Identify which cell holds the provided text, then report its [X, Y] central coordinate. 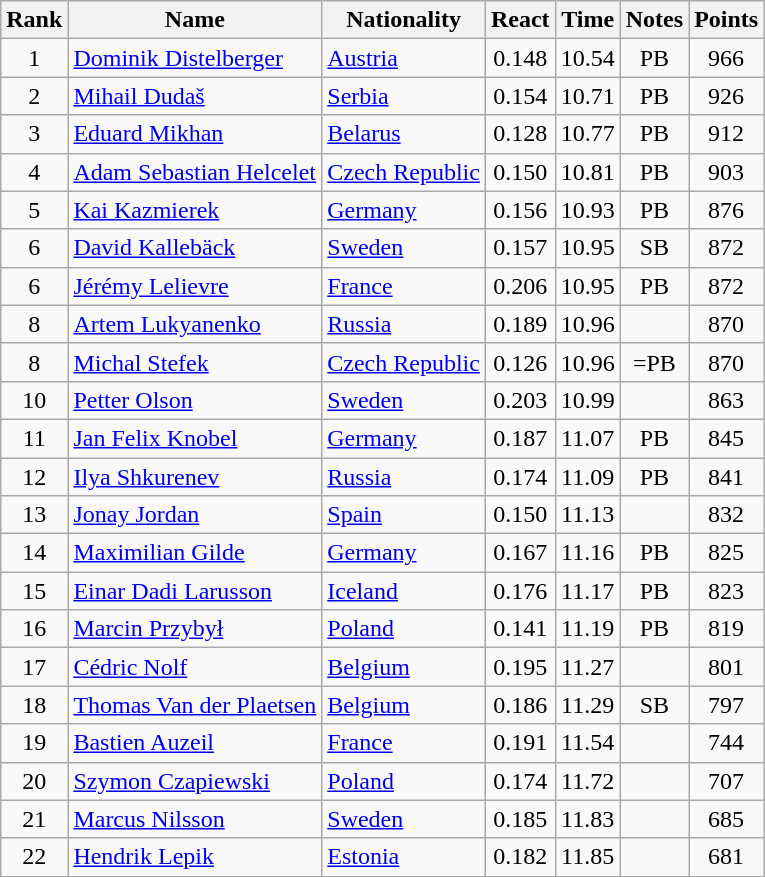
Rank [34, 20]
Dominik Distelberger [195, 58]
=PB [654, 362]
2 [34, 96]
Name [195, 20]
Artem Lukyanenko [195, 324]
0.195 [520, 667]
11.85 [588, 857]
Serbia [404, 96]
Petter Olson [195, 400]
Michal Stefek [195, 362]
966 [726, 58]
0.186 [520, 705]
Estonia [404, 857]
Thomas Van der Plaetsen [195, 705]
20 [34, 781]
0.154 [520, 96]
Jan Felix Knobel [195, 438]
3 [34, 134]
Maximilian Gilde [195, 553]
0.187 [520, 438]
Einar Dadi Larusson [195, 591]
912 [726, 134]
Time [588, 20]
Hendrik Lepik [195, 857]
Marcus Nilsson [195, 819]
14 [34, 553]
11.29 [588, 705]
Belarus [404, 134]
0.156 [520, 210]
11.13 [588, 515]
841 [726, 477]
797 [726, 705]
Jonay Jordan [195, 515]
11.19 [588, 629]
0.206 [520, 286]
10.81 [588, 172]
21 [34, 819]
Ilya Shkurenev [195, 477]
11 [34, 438]
Iceland [404, 591]
863 [726, 400]
707 [726, 781]
Marcin Przybył [195, 629]
1 [34, 58]
11.54 [588, 743]
17 [34, 667]
David Kallebäck [195, 248]
11.27 [588, 667]
19 [34, 743]
10.93 [588, 210]
Notes [654, 20]
0.167 [520, 553]
12 [34, 477]
0.176 [520, 591]
0.185 [520, 819]
0.148 [520, 58]
10.99 [588, 400]
0.189 [520, 324]
823 [726, 591]
18 [34, 705]
13 [34, 515]
0.126 [520, 362]
Eduard Mikhan [195, 134]
Austria [404, 58]
903 [726, 172]
22 [34, 857]
801 [726, 667]
0.182 [520, 857]
876 [726, 210]
0.157 [520, 248]
0.128 [520, 134]
11.16 [588, 553]
926 [726, 96]
15 [34, 591]
Points [726, 20]
Mihail Dudaš [195, 96]
React [520, 20]
11.72 [588, 781]
10 [34, 400]
5 [34, 210]
Szymon Czapiewski [195, 781]
845 [726, 438]
11.09 [588, 477]
Jérémy Lelievre [195, 286]
825 [726, 553]
10.77 [588, 134]
10.71 [588, 96]
11.07 [588, 438]
0.141 [520, 629]
685 [726, 819]
11.17 [588, 591]
832 [726, 515]
16 [34, 629]
Adam Sebastian Helcelet [195, 172]
0.191 [520, 743]
744 [726, 743]
Cédric Nolf [195, 667]
Bastien Auzeil [195, 743]
681 [726, 857]
Spain [404, 515]
0.203 [520, 400]
819 [726, 629]
11.83 [588, 819]
Nationality [404, 20]
4 [34, 172]
10.54 [588, 58]
Kai Kazmierek [195, 210]
